Determine the [X, Y] coordinate at the center of the cell enclosing the given text.  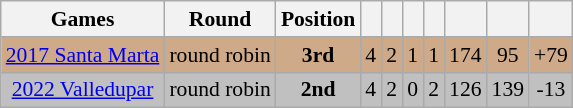
2nd [318, 90]
Round [220, 19]
126 [466, 90]
2017 Santa Marta [83, 55]
139 [508, 90]
0 [412, 90]
-13 [551, 90]
3rd [318, 55]
95 [508, 55]
Games [83, 19]
2022 Valledupar [83, 90]
Position [318, 19]
174 [466, 55]
+79 [551, 55]
